Identify which cell holds the provided text, then report its [x, y] central coordinate. 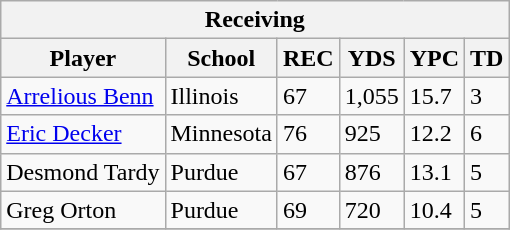
15.7 [434, 96]
Greg Orton [83, 210]
Arrelious Benn [83, 96]
YPC [434, 58]
Receiving [255, 20]
Player [83, 58]
1,055 [372, 96]
76 [308, 134]
69 [308, 210]
876 [372, 172]
YDS [372, 58]
720 [372, 210]
School [221, 58]
925 [372, 134]
REC [308, 58]
6 [487, 134]
Eric Decker [83, 134]
Minnesota [221, 134]
12.2 [434, 134]
13.1 [434, 172]
Illinois [221, 96]
TD [487, 58]
Desmond Tardy [83, 172]
10.4 [434, 210]
3 [487, 96]
